Output the (X, Y) coordinate of the center of the cell containing the given text.  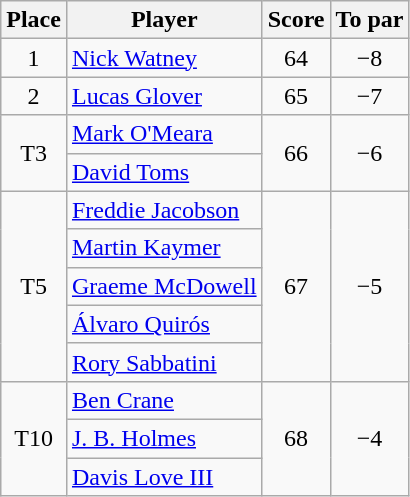
J. B. Holmes (164, 438)
−7 (370, 96)
T5 (34, 286)
Rory Sabbatini (164, 362)
−6 (370, 153)
Martin Kaymer (164, 248)
Mark O'Meara (164, 134)
Freddie Jacobson (164, 210)
−4 (370, 438)
Lucas Glover (164, 96)
To par (370, 20)
−8 (370, 58)
68 (296, 438)
T10 (34, 438)
Álvaro Quirós (164, 324)
Davis Love III (164, 477)
Ben Crane (164, 400)
Place (34, 20)
David Toms (164, 172)
T3 (34, 153)
Graeme McDowell (164, 286)
Score (296, 20)
67 (296, 286)
1 (34, 58)
Player (164, 20)
65 (296, 96)
2 (34, 96)
66 (296, 153)
64 (296, 58)
Nick Watney (164, 58)
−5 (370, 286)
